Search for the cell housing the specified text and yield its [X, Y] center coordinate. 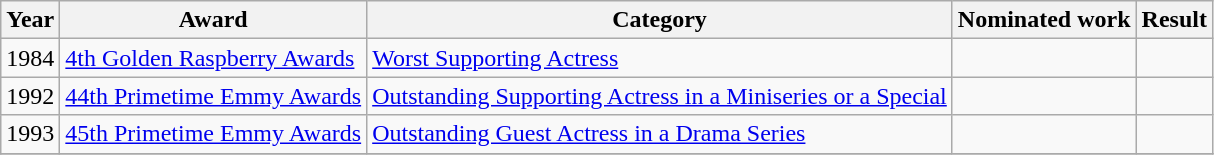
Worst Supporting Actress [660, 58]
Result [1174, 20]
1984 [30, 58]
Award [214, 20]
1992 [30, 96]
Outstanding Supporting Actress in a Miniseries or a Special [660, 96]
44th Primetime Emmy Awards [214, 96]
1993 [30, 134]
Category [660, 20]
Outstanding Guest Actress in a Drama Series [660, 134]
4th Golden Raspberry Awards [214, 58]
45th Primetime Emmy Awards [214, 134]
Nominated work [1044, 20]
Year [30, 20]
